Return the [x, y] coordinate for the center point of the cell that contains the specified text.  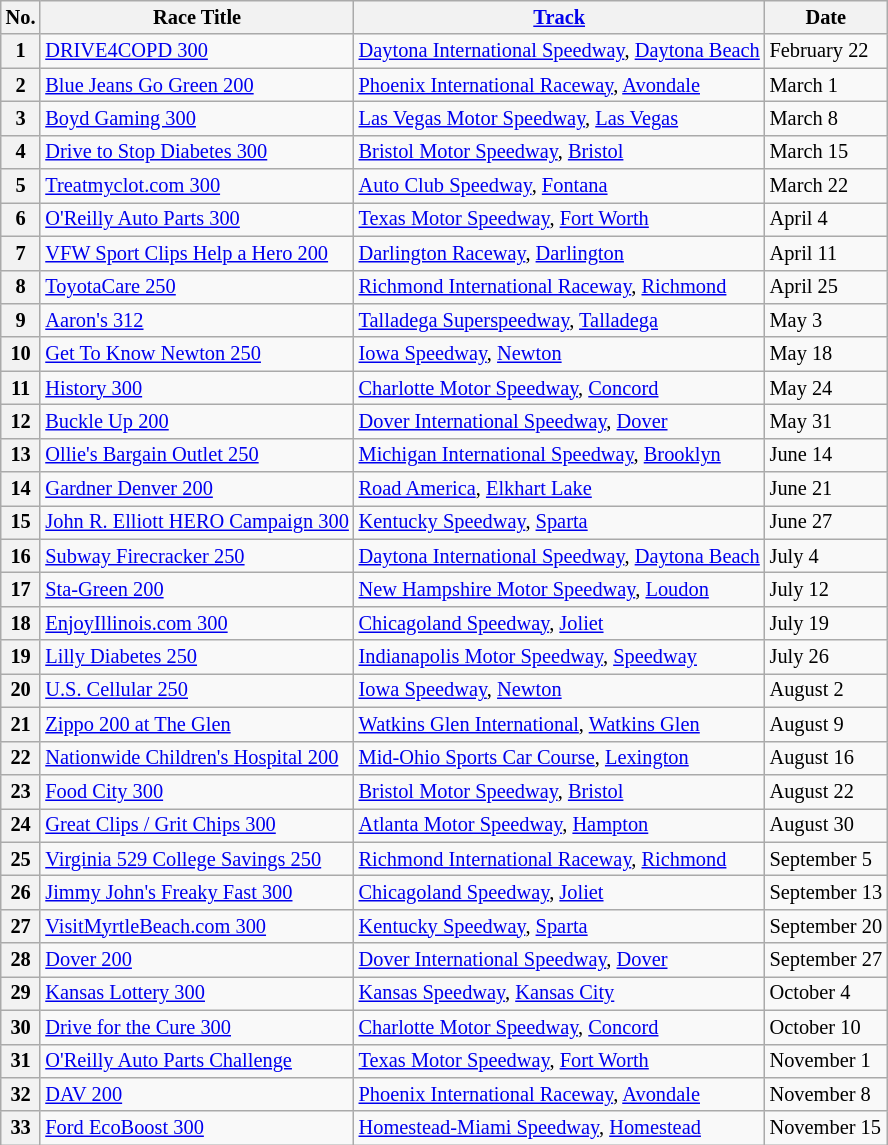
July 12 [826, 589]
August 30 [826, 825]
March 22 [826, 186]
Jimmy John's Freaky Fast 300 [196, 892]
Food City 300 [196, 791]
5 [21, 186]
13 [21, 455]
Drive for the Cure 300 [196, 1027]
February 22 [826, 51]
19 [21, 657]
September 13 [826, 892]
September 5 [826, 859]
May 18 [826, 354]
August 16 [826, 758]
30 [21, 1027]
24 [21, 825]
Sta-Green 200 [196, 589]
July 19 [826, 623]
O'Reilly Auto Parts 300 [196, 219]
27 [21, 926]
Ford EcoBoost 300 [196, 1128]
Virginia 529 College Savings 250 [196, 859]
28 [21, 960]
U.S. Cellular 250 [196, 690]
Darlington Raceway, Darlington [560, 253]
8 [21, 287]
ToyotaCare 250 [196, 287]
EnjoyIllinois.com 300 [196, 623]
Michigan International Speedway, Brooklyn [560, 455]
9 [21, 320]
Las Vegas Motor Speedway, Las Vegas [560, 118]
John R. Elliott HERO Campaign 300 [196, 522]
May 3 [826, 320]
History 300 [196, 388]
June 27 [826, 522]
July 4 [826, 556]
14 [21, 489]
Kansas Speedway, Kansas City [560, 993]
May 31 [826, 421]
Mid-Ohio Sports Car Course, Lexington [560, 758]
Blue Jeans Go Green 200 [196, 85]
June 21 [826, 489]
September 20 [826, 926]
DRIVE4COPD 300 [196, 51]
23 [21, 791]
32 [21, 1094]
August 22 [826, 791]
Atlanta Motor Speedway, Hampton [560, 825]
Kansas Lottery 300 [196, 993]
Track [560, 17]
No. [21, 17]
Nationwide Children's Hospital 200 [196, 758]
Treatmyclot.com 300 [196, 186]
6 [21, 219]
16 [21, 556]
Date [826, 17]
November 15 [826, 1128]
22 [21, 758]
June 14 [826, 455]
20 [21, 690]
April 4 [826, 219]
15 [21, 522]
10 [21, 354]
2 [21, 85]
7 [21, 253]
November 1 [826, 1061]
May 24 [826, 388]
October 10 [826, 1027]
November 8 [826, 1094]
VFW Sport Clips Help a Hero 200 [196, 253]
Get To Know Newton 250 [196, 354]
21 [21, 724]
4 [21, 152]
Zippo 200 at The Glen [196, 724]
March 1 [826, 85]
Homestead-Miami Speedway, Homestead [560, 1128]
Ollie's Bargain Outlet 250 [196, 455]
Road America, Elkhart Lake [560, 489]
18 [21, 623]
VisitMyrtleBeach.com 300 [196, 926]
Watkins Glen International, Watkins Glen [560, 724]
31 [21, 1061]
August 9 [826, 724]
3 [21, 118]
Indianapolis Motor Speedway, Speedway [560, 657]
1 [21, 51]
March 15 [826, 152]
O'Reilly Auto Parts Challenge [196, 1061]
11 [21, 388]
April 11 [826, 253]
September 27 [826, 960]
26 [21, 892]
Gardner Denver 200 [196, 489]
33 [21, 1128]
Lilly Diabetes 250 [196, 657]
Dover 200 [196, 960]
Buckle Up 200 [196, 421]
Great Clips / Grit Chips 300 [196, 825]
17 [21, 589]
October 4 [826, 993]
Talladega Superspeedway, Talladega [560, 320]
Aaron's 312 [196, 320]
25 [21, 859]
April 25 [826, 287]
Boyd Gaming 300 [196, 118]
Subway Firecracker 250 [196, 556]
New Hampshire Motor Speedway, Loudon [560, 589]
DAV 200 [196, 1094]
12 [21, 421]
August 2 [826, 690]
29 [21, 993]
Drive to Stop Diabetes 300 [196, 152]
March 8 [826, 118]
Race Title [196, 17]
Auto Club Speedway, Fontana [560, 186]
July 26 [826, 657]
